For the text-containing cell, return its midpoint in [X, Y] coordinate format. 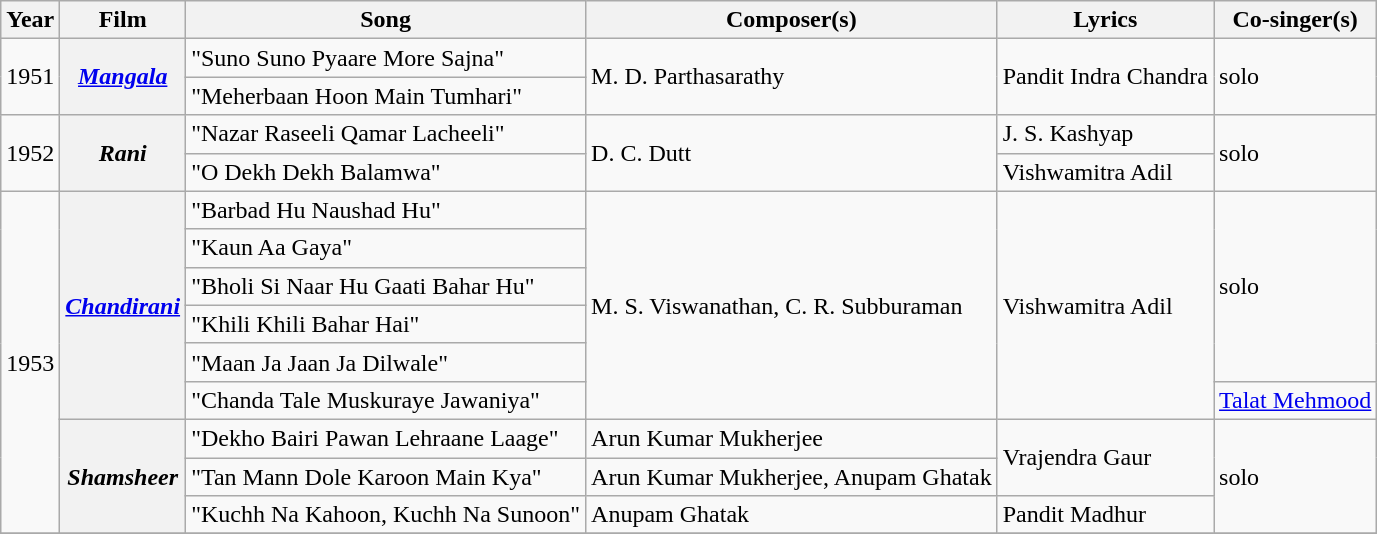
M. S. Viswanathan, C. R. Subburaman [792, 305]
Talat Mehmood [1296, 400]
Year [30, 20]
M. D. Parthasarathy [792, 77]
"Dekho Bairi Pawan Lehraane Laage" [386, 438]
Arun Kumar Mukherjee, Anupam Ghatak [792, 477]
Co-singer(s) [1296, 20]
"Maan Ja Jaan Ja Dilwale" [386, 362]
"Nazar Raseeli Qamar Lacheeli" [386, 134]
Anupam Ghatak [792, 515]
"Kuchh Na Kahoon, Kuchh Na Sunoon" [386, 515]
"Chanda Tale Muskuraye Jawaniya" [386, 400]
Song [386, 20]
"Tan Mann Dole Karoon Main Kya" [386, 477]
Composer(s) [792, 20]
D. C. Dutt [792, 153]
Chandirani [123, 305]
J. S. Kashyap [1105, 134]
1953 [30, 362]
"Barbad Hu Naushad Hu" [386, 210]
"Kaun Aa Gaya" [386, 248]
Shamsheer [123, 476]
Pandit Indra Chandra [1105, 77]
Arun Kumar Mukherjee [792, 438]
Lyrics [1105, 20]
Rani [123, 153]
"O Dekh Dekh Balamwa" [386, 172]
Film [123, 20]
Pandit Madhur [1105, 515]
"Bholi Si Naar Hu Gaati Bahar Hu" [386, 286]
"Khili Khili Bahar Hai" [386, 324]
1952 [30, 153]
"Suno Suno Pyaare More Sajna" [386, 58]
1951 [30, 77]
Mangala [123, 77]
"Meherbaan Hoon Main Tumhari" [386, 96]
Vrajendra Gaur [1105, 457]
